Locate the cell with the specified text and output its [x, y] center coordinate. 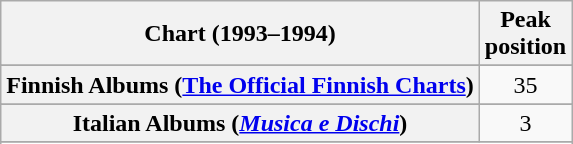
Finnish Albums (The Official Finnish Charts) [240, 85]
35 [525, 85]
Italian Albums (Musica e Dischi) [240, 123]
Peakposition [525, 34]
3 [525, 123]
Chart (1993–1994) [240, 34]
